Return the (X, Y) coordinate for the center point of the cell that contains the specified text.  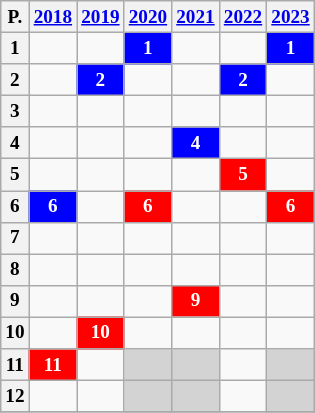
2018 (53, 17)
P. (15, 17)
2021 (196, 17)
8 (15, 270)
2022 (243, 17)
12 (15, 396)
3 (15, 111)
2023 (291, 17)
2020 (148, 17)
7 (15, 238)
2019 (101, 17)
